Scan for the cell matching the given text and deliver its [X, Y] coordinate at center. 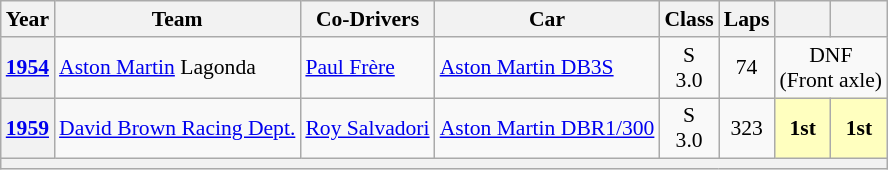
Paul Frère [367, 68]
Aston Martin DBR1/300 [548, 128]
Class [688, 19]
74 [747, 68]
Laps [747, 19]
Co-Drivers [367, 19]
David Brown Racing Dept. [177, 128]
1954 [28, 68]
1959 [28, 128]
Team [177, 19]
Aston Martin DB3S [548, 68]
323 [747, 128]
Year [28, 19]
Roy Salvadori [367, 128]
Car [548, 19]
DNF(Front axle) [830, 68]
Aston Martin Lagonda [177, 68]
